Scan for the cell matching the given text and deliver its [x, y] coordinate at center. 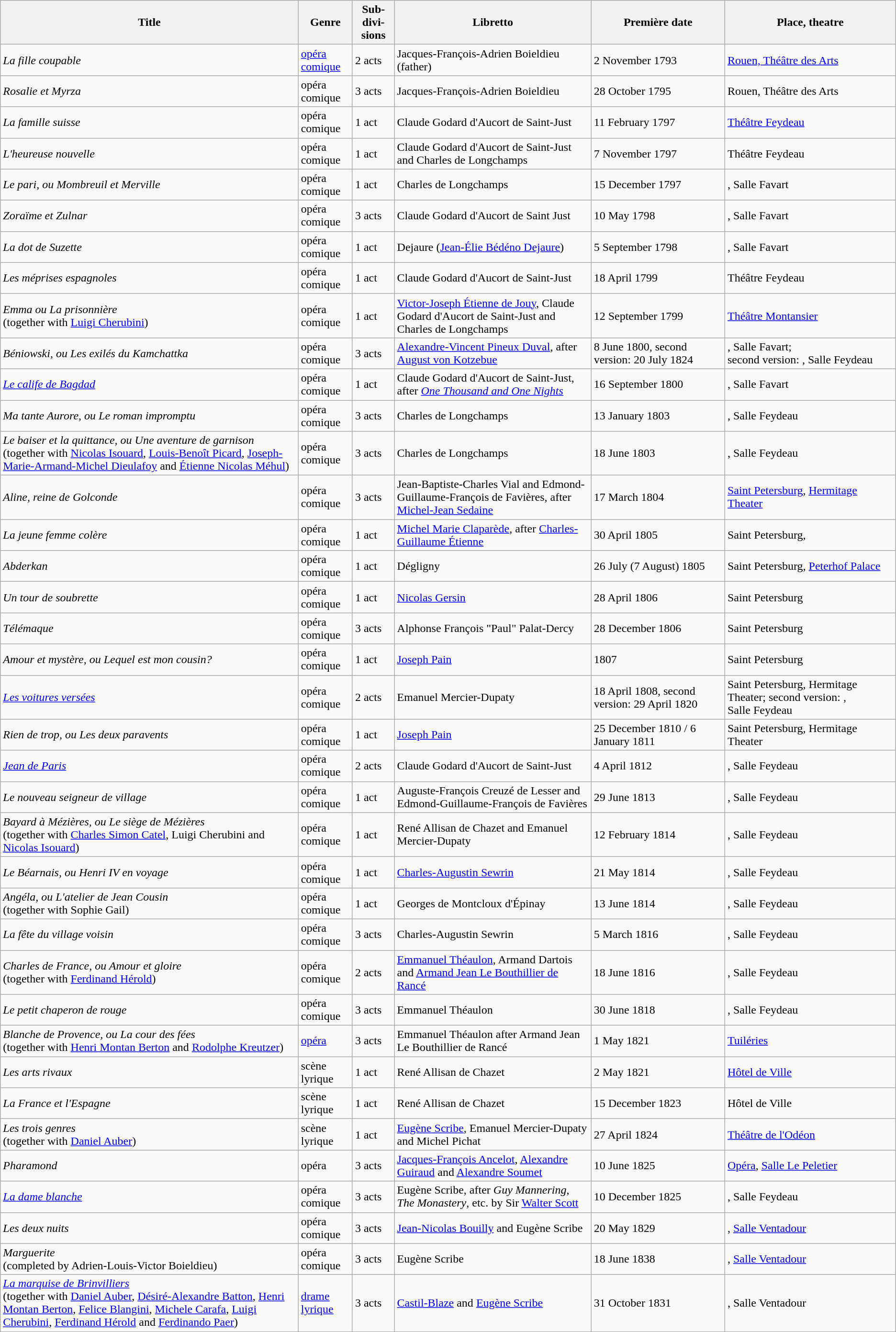
Title [149, 23]
10 May 1798 [658, 215]
29 June 1813 [658, 797]
12 February 1814 [658, 835]
Claude Godard d'Aucort de Saint-Just, after One Thousand and One Nights [493, 384]
5 September 1798 [658, 247]
Jean de Paris [149, 766]
Bayard à Mézières, ou Le siège de Mézières(together with Charles Simon Catel, Luigi Cherubini and Nicolas Isouard) [149, 835]
1807 [658, 660]
15 December 1797 [658, 185]
Emmanuel Théaulon [493, 1010]
Michel Marie Claparède, after Charles-Guillaume Étienne [493, 535]
Claude Godard d'Aucort de Saint-Just and Charles de Longchamps [493, 153]
28 December 1806 [658, 628]
13 June 1814 [658, 903]
Télémaque [149, 628]
Le calife de Bagdad [149, 384]
Nicolas Gersin [493, 598]
18 April 1808, second version: 29 April 1820 [658, 697]
Les méprises espagnoles [149, 278]
15 December 1823 [658, 1103]
Alphonse François "Paul" Palat-Dercy [493, 628]
18 June 1803 [658, 453]
Les voitures versées [149, 697]
Béniowski, ou Les exilés du Kamchattka [149, 353]
Le pari, ou Mombreuil et Merville [149, 185]
Emmanuel Théaulon after Armand Jean Le Bouthillier de Rancé [493, 1041]
10 June 1825 [658, 1165]
12 September 1799 [658, 316]
La famille suisse [149, 123]
Sub­divi­sions [373, 23]
Les deux nuits [149, 1228]
Emmanuel Théaulon, Armand Dartois and Armand Jean Le Bouthillier de Rancé [493, 972]
Rien de trop, ou Les deux paravents [149, 734]
8 June 1800, second version: 20 July 1824 [658, 353]
drame lyrique [325, 1303]
Blanche de Provence, ou La cour des fées(together with Henri Montan Berton and Rodolphe Kreutzer) [149, 1041]
Emanuel Mercier-Dupaty [493, 697]
Les arts rivaux [149, 1072]
7 November 1797 [658, 153]
Première date [658, 23]
Rosalie et Myrza [149, 91]
Les trois genres(together with Daniel Auber) [149, 1135]
Aline, reine de Golconde [149, 497]
La fille coupable [149, 60]
Libretto [493, 23]
Théâtre de l'Odéon [810, 1135]
Jacques-François Ancelot, Alexandre Guiraud and Alexandre Soumet [493, 1165]
13 January 1803 [658, 416]
Castil-Blaze and Eugène Scribe [493, 1303]
18 April 1799 [658, 278]
La dot de Suzette [149, 247]
20 May 1829 [658, 1228]
31 October 1831 [658, 1303]
La France et l'Espagne [149, 1103]
René Allisan de Chazet and Emanuel Mercier-Dupaty [493, 835]
Le petit chaperon de rouge [149, 1010]
Jean-Baptiste-Charles Vial and Edmond-Guillaume-François de Favières, after Michel-Jean Sedaine [493, 497]
Jacques-François-Adrien Boieldieu (father) [493, 60]
Dégligny [493, 566]
Eugène Scribe [493, 1259]
Pharamond [149, 1165]
Angéla, ou L'atelier de Jean Cousin(together with Sophie Gail) [149, 903]
30 April 1805 [658, 535]
30 June 1818 [658, 1010]
25 December 1810 / 6 January 1811 [658, 734]
18 June 1816 [658, 972]
1 May 1821 [658, 1041]
26 July (7 August) 1805 [658, 566]
Emma ou La prisonnière(together with Luigi Cherubini) [149, 316]
Marguerite(completed by Adrien-Louis-Victor Boieldieu) [149, 1259]
4 April 1812 [658, 766]
Tuiléries [810, 1041]
28 October 1795 [658, 91]
La fête du village voisin [149, 935]
16 September 1800 [658, 384]
Eugène Scribe, Emanuel Mercier-Dupaty and Michel Pichat [493, 1135]
2 May 1821 [658, 1072]
28 April 1806 [658, 598]
Saint Petersburg, [810, 535]
Charles de France, ou Amour et gloire(together with Ferdinand Hérold) [149, 972]
La jeune femme colère [149, 535]
Abderkan [149, 566]
, Salle Favart;second version: , Salle Feydeau [810, 353]
Jacques-François-Adrien Boieldieu [493, 91]
Amour et mystère, ou Lequel est mon cousin? [149, 660]
L'heureuse nouvelle [149, 153]
Dejaure (Jean-Élie Bédéno Dejaure) [493, 247]
Saint Petersburg, Hermitage Theater; second version: , Salle Feydeau [810, 697]
21 May 1814 [658, 872]
Saint Petersburg, Peterhof Palace [810, 566]
Place, theatre [810, 23]
17 March 1804 [658, 497]
11 February 1797 [658, 123]
Victor-Joseph Étienne de Jouy, Claude Godard d'Aucort de Saint-Just and Charles de Longchamps [493, 316]
Le nouveau seigneur de village [149, 797]
Georges de Montcloux d'Épinay [493, 903]
Eugène Scribe, after Guy Mannering, The Monastery, etc. by Sir Walter Scott [493, 1197]
Alexandre-Vincent Pineux Duval, after August von Kotzebue [493, 353]
Le Béarnais, ou Henri IV en voyage [149, 872]
18 June 1838 [658, 1259]
27 April 1824 [658, 1135]
Théâtre Montansier [810, 316]
La dame blanche [149, 1197]
Claude Godard d'Aucort de Saint Just [493, 215]
Jean-Nicolas Bouilly and Eugène Scribe [493, 1228]
Auguste-François Creuzé de Lesser and Edmond-Guillaume-François de Favières [493, 797]
10 December 1825 [658, 1197]
Zoraïme et Zulnar [149, 215]
Un tour de soubrette [149, 598]
Genre [325, 23]
2 November 1793 [658, 60]
Ma tante Aurore, ou Le roman impromptu [149, 416]
5 March 1816 [658, 935]
Opéra, Salle Le Peletier [810, 1165]
